Provide the [x, y] coordinate of the cell's center where the given text is located.  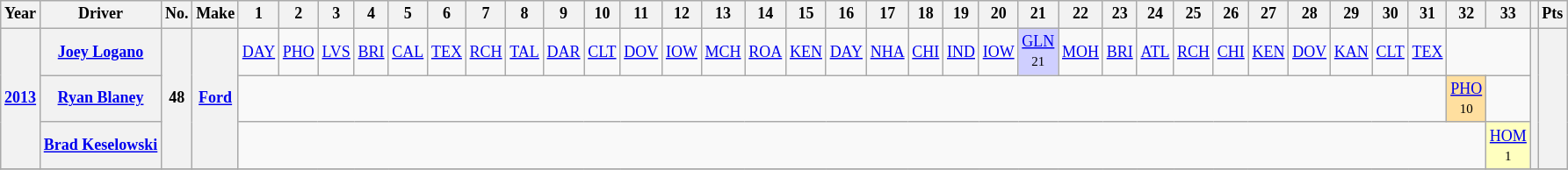
ATL [1155, 52]
ROA [766, 52]
29 [1351, 14]
18 [926, 14]
MCH [723, 52]
15 [806, 14]
19 [961, 14]
32 [1467, 14]
24 [1155, 14]
12 [682, 14]
28 [1310, 14]
HOM1 [1509, 145]
Ford [216, 98]
21 [1038, 14]
7 [486, 14]
NHA [887, 52]
8 [524, 14]
No. [177, 14]
Driver [100, 14]
Joey Logano [100, 52]
PHO10 [1467, 99]
14 [766, 14]
22 [1080, 14]
27 [1268, 14]
GLN21 [1038, 52]
25 [1194, 14]
TAL [524, 52]
48 [177, 98]
MOH [1080, 52]
Brad Keselowski [100, 145]
16 [846, 14]
20 [998, 14]
23 [1119, 14]
KAN [1351, 52]
Pts [1553, 14]
31 [1427, 14]
9 [564, 14]
2013 [21, 98]
PHO [299, 52]
33 [1509, 14]
2 [299, 14]
26 [1231, 14]
IND [961, 52]
5 [408, 14]
6 [447, 14]
10 [603, 14]
Ryan Blaney [100, 99]
Make [216, 14]
1 [258, 14]
13 [723, 14]
CAL [408, 52]
DAR [564, 52]
3 [336, 14]
LVS [336, 52]
Year [21, 14]
17 [887, 14]
4 [371, 14]
11 [641, 14]
30 [1390, 14]
